Extract the (X, Y) coordinate from the center of the cell holding the provided text.  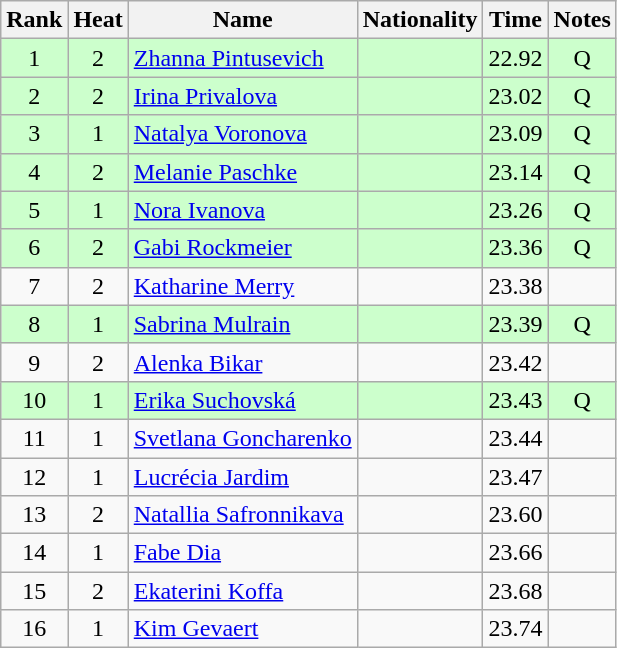
Svetlana Goncharenko (242, 438)
Name (242, 20)
16 (34, 629)
15 (34, 591)
23.74 (516, 629)
7 (34, 286)
Time (516, 20)
Nationality (420, 20)
23.36 (516, 248)
23.60 (516, 515)
23.38 (516, 286)
Sabrina Mulrain (242, 324)
13 (34, 515)
Katharine Merry (242, 286)
5 (34, 210)
Alenka Bikar (242, 362)
9 (34, 362)
Natallia Safronnikava (242, 515)
10 (34, 400)
23.66 (516, 553)
14 (34, 553)
Zhanna Pintusevich (242, 58)
Gabi Rockmeier (242, 248)
23.47 (516, 477)
8 (34, 324)
Notes (582, 20)
23.26 (516, 210)
3 (34, 134)
Kim Gevaert (242, 629)
23.42 (516, 362)
23.68 (516, 591)
Nora Ivanova (242, 210)
Natalya Voronova (242, 134)
23.02 (516, 96)
Fabe Dia (242, 553)
Lucrécia Jardim (242, 477)
6 (34, 248)
23.09 (516, 134)
Melanie Paschke (242, 172)
Rank (34, 20)
Heat (98, 20)
4 (34, 172)
23.14 (516, 172)
Irina Privalova (242, 96)
22.92 (516, 58)
Ekaterini Koffa (242, 591)
23.43 (516, 400)
12 (34, 477)
23.44 (516, 438)
Erika Suchovská (242, 400)
23.39 (516, 324)
11 (34, 438)
